Locate the cell with the specified text and output its (x, y) center coordinate. 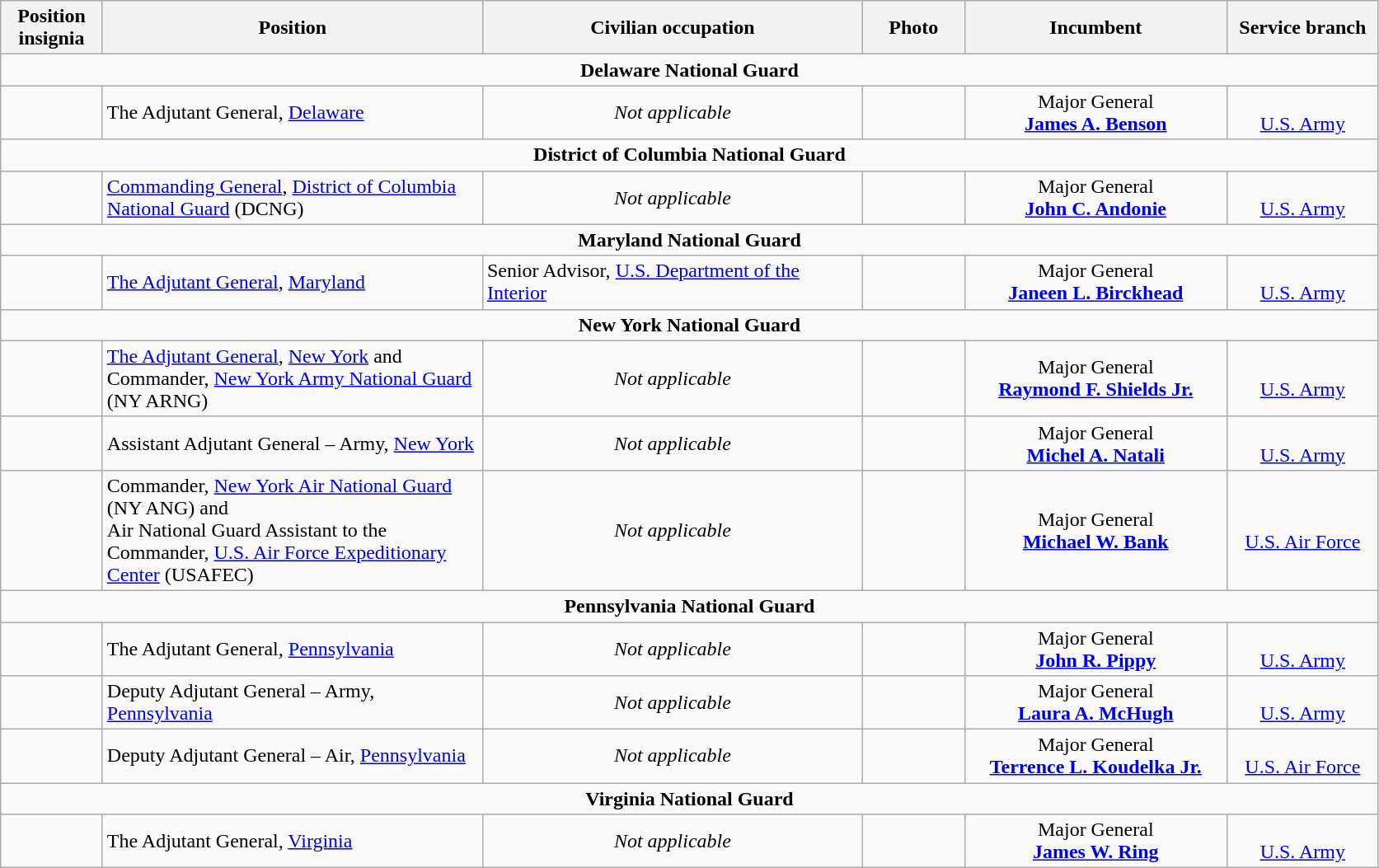
Deputy Adjutant General – Air, Pennsylvania (292, 757)
Incumbent (1096, 28)
Pennsylvania National Guard (689, 606)
Delaware National Guard (689, 70)
Major GeneralJames W. Ring (1096, 841)
Service branch (1303, 28)
Commanding General, District of Columbia National Guard (DCNG) (292, 198)
Position insignia (52, 28)
Deputy Adjutant General – Army, Pennsylvania (292, 702)
Commander, New York Air National Guard (NY ANG) andAir National Guard Assistant to the Commander, U.S. Air Force Expeditionary Center (USAFEC) (292, 530)
Photo (913, 28)
The Adjutant General, Virginia (292, 841)
Major GeneralJames A. Benson (1096, 112)
Major GeneralJohn C. Andonie (1096, 198)
The Adjutant General, Pennsylvania (292, 648)
Major GeneralJaneen L. Birckhead (1096, 282)
Position (292, 28)
Major GeneralTerrence L. Koudelka Jr. (1096, 757)
Major GeneralRaymond F. Shields Jr. (1096, 378)
Major GeneralLaura A. McHugh (1096, 702)
Major GeneralMichel A. Natali (1096, 443)
Civilian occupation (673, 28)
The Adjutant General, Maryland (292, 282)
Maryland National Guard (689, 240)
Major GeneralJohn R. Pippy (1096, 648)
District of Columbia National Guard (689, 155)
Senior Advisor, U.S. Department of the Interior (673, 282)
Virginia National Guard (689, 799)
The Adjutant General, New York andCommander, New York Army National Guard (NY ARNG) (292, 378)
Assistant Adjutant General – Army, New York (292, 443)
New York National Guard (689, 325)
Major GeneralMichael W. Bank (1096, 530)
The Adjutant General, Delaware (292, 112)
